Determine the (x, y) coordinate at the center of the cell enclosing the given text.  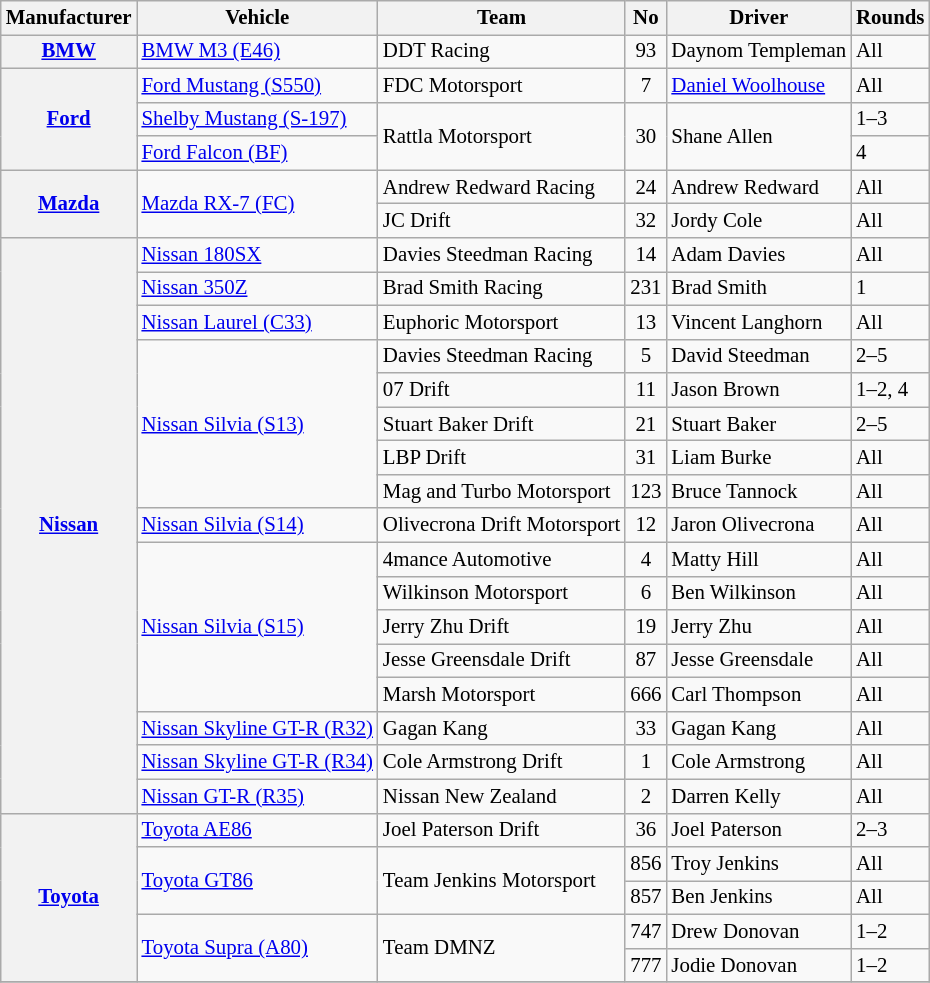
Jerry Zhu Drift (502, 627)
Andrew Redward (758, 187)
Shelby Mustang (S-197) (256, 119)
Joel Paterson Drift (502, 830)
5 (646, 356)
Toyota (69, 898)
BMW (69, 51)
Brad Smith Racing (502, 288)
Rounds (890, 18)
Ford (69, 119)
Ford Falcon (BF) (256, 153)
DDT Racing (502, 51)
1–3 (890, 119)
Jerry Zhu (758, 627)
4mance Automotive (502, 559)
36 (646, 830)
Nissan Silvia (S14) (256, 525)
14 (646, 255)
FDC Motorsport (502, 85)
Daynom Templeman (758, 51)
Nissan Laurel (C33) (256, 322)
33 (646, 728)
BMW M3 (E46) (256, 51)
857 (646, 898)
Liam Burke (758, 458)
Jason Brown (758, 390)
31 (646, 458)
Vincent Langhorn (758, 322)
07 Drift (502, 390)
19 (646, 627)
Bruce Tannock (758, 491)
Nissan Silvia (S15) (256, 626)
Mazda (69, 204)
Stuart Baker Drift (502, 424)
No (646, 18)
Ford Mustang (S550) (256, 85)
Mazda RX-7 (FC) (256, 204)
Darren Kelly (758, 796)
Cole Armstrong Drift (502, 762)
777 (646, 965)
Stuart Baker (758, 424)
Joel Paterson (758, 830)
Toyota AE86 (256, 830)
Manufacturer (69, 18)
7 (646, 85)
LBP Drift (502, 458)
87 (646, 661)
123 (646, 491)
12 (646, 525)
856 (646, 864)
32 (646, 221)
Nissan 180SX (256, 255)
Drew Donovan (758, 931)
Troy Jenkins (758, 864)
Shane Allen (758, 136)
Wilkinson Motorsport (502, 593)
Marsh Motorsport (502, 695)
Ben Wilkinson (758, 593)
Matty Hill (758, 559)
11 (646, 390)
30 (646, 136)
Nissan Silvia (S13) (256, 424)
Jodie Donovan (758, 965)
Nissan Skyline GT-R (R32) (256, 728)
Nissan New Zealand (502, 796)
2 (646, 796)
Nissan (69, 526)
JC Drift (502, 221)
Vehicle (256, 18)
David Steedman (758, 356)
Nissan 350Z (256, 288)
Toyota Supra (A80) (256, 948)
231 (646, 288)
Ben Jenkins (758, 898)
6 (646, 593)
Jesse Greensdale Drift (502, 661)
21 (646, 424)
Carl Thompson (758, 695)
747 (646, 931)
24 (646, 187)
Toyota GT86 (256, 881)
Driver (758, 18)
Team DMNZ (502, 948)
1–2, 4 (890, 390)
Jesse Greensdale (758, 661)
Olivecrona Drift Motorsport (502, 525)
Team (502, 18)
Mag and Turbo Motorsport (502, 491)
93 (646, 51)
Jaron Olivecrona (758, 525)
Nissan Skyline GT-R (R34) (256, 762)
Team Jenkins Motorsport (502, 881)
Andrew Redward Racing (502, 187)
Euphoric Motorsport (502, 322)
13 (646, 322)
Cole Armstrong (758, 762)
Jordy Cole (758, 221)
666 (646, 695)
Adam Davies (758, 255)
2–3 (890, 830)
Daniel Woolhouse (758, 85)
Nissan GT-R (R35) (256, 796)
Brad Smith (758, 288)
Rattla Motorsport (502, 136)
